Capture the cell that displays the provided text and extract its [X, Y] central coordinate. 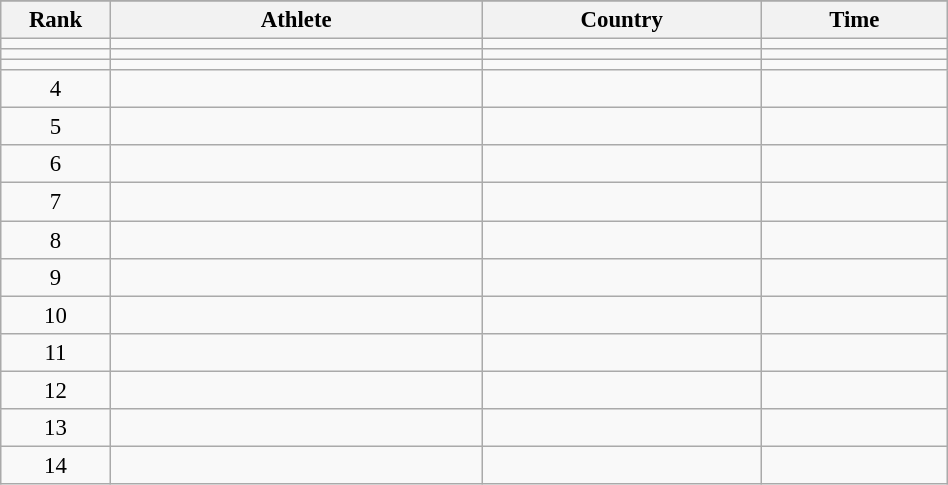
5 [56, 127]
13 [56, 428]
14 [56, 465]
12 [56, 390]
4 [56, 89]
9 [56, 277]
Country [622, 20]
6 [56, 165]
8 [56, 240]
Athlete [296, 20]
Rank [56, 20]
11 [56, 352]
7 [56, 202]
10 [56, 315]
Time [854, 20]
